Output the (x, y) coordinate of the center of the cell containing the given text.  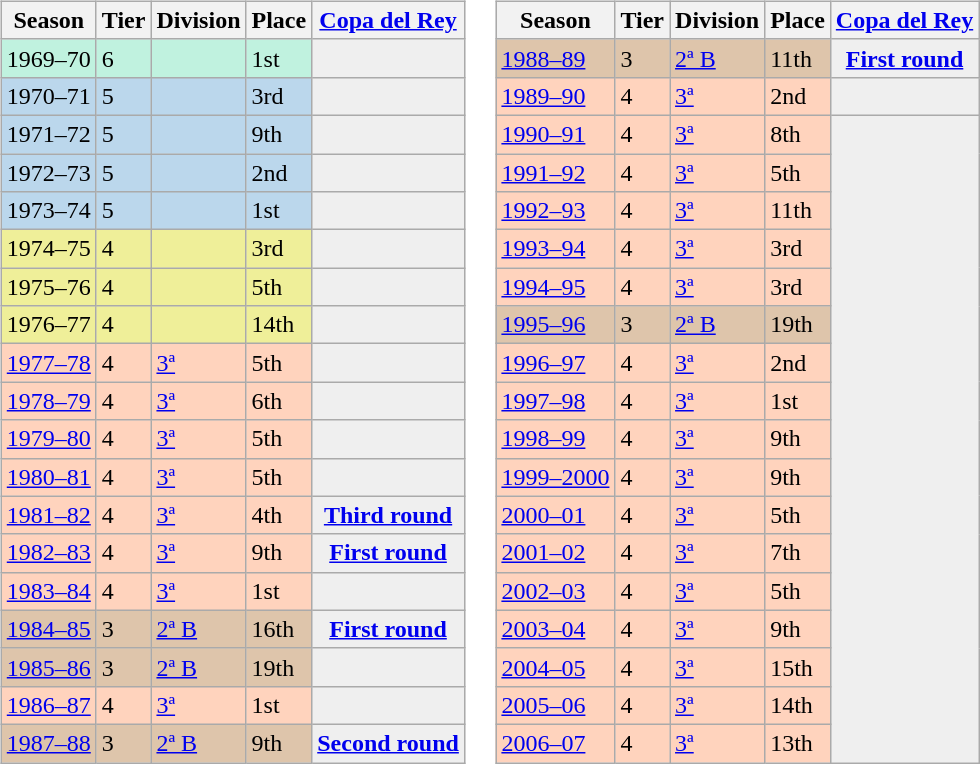
2003–04 (556, 629)
1996–97 (556, 363)
6th (279, 401)
2005–06 (556, 705)
1986–87 (48, 705)
1990–91 (556, 134)
15th (798, 667)
1978–79 (48, 401)
16th (279, 629)
4th (279, 515)
1988–89 (556, 58)
Third round (388, 515)
1981–82 (48, 515)
1983–84 (48, 591)
1985–86 (48, 667)
1970–71 (48, 96)
6 (124, 58)
1972–73 (48, 173)
1991–92 (556, 173)
2006–07 (556, 743)
7th (798, 553)
1974–75 (48, 249)
1999–2000 (556, 477)
2000–01 (556, 515)
1984–85 (48, 629)
2002–03 (556, 591)
1977–78 (48, 363)
1995–96 (556, 325)
1976–77 (48, 325)
1994–95 (556, 287)
1975–76 (48, 287)
1969–70 (48, 58)
1973–74 (48, 211)
2004–05 (556, 667)
Second round (388, 743)
2001–02 (556, 553)
13th (798, 743)
1987–88 (48, 743)
1980–81 (48, 477)
1982–83 (48, 553)
1989–90 (556, 96)
1971–72 (48, 134)
1979–80 (48, 439)
1998–99 (556, 439)
1992–93 (556, 211)
1993–94 (556, 249)
1997–98 (556, 401)
8th (798, 134)
